For the text-containing cell, return its midpoint in (X, Y) coordinate format. 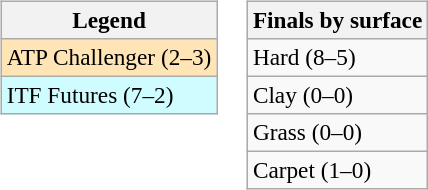
Grass (0–0) (337, 133)
ITF Futures (7–2) (108, 95)
Clay (0–0) (337, 95)
Finals by surface (337, 20)
Legend (108, 20)
Hard (8–5) (337, 57)
Carpet (1–0) (337, 171)
ATP Challenger (2–3) (108, 57)
